Locate the cell with the specified text and output its [X, Y] center coordinate. 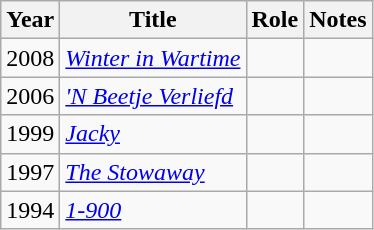
1999 [30, 134]
2008 [30, 58]
Title [153, 20]
1-900 [153, 210]
1994 [30, 210]
Jacky [153, 134]
Year [30, 20]
1997 [30, 172]
'N Beetje Verliefd [153, 96]
Notes [338, 20]
2006 [30, 96]
Winter in Wartime [153, 58]
Role [275, 20]
The Stowaway [153, 172]
